Scan for the cell matching the given text and deliver its [X, Y] coordinate at center. 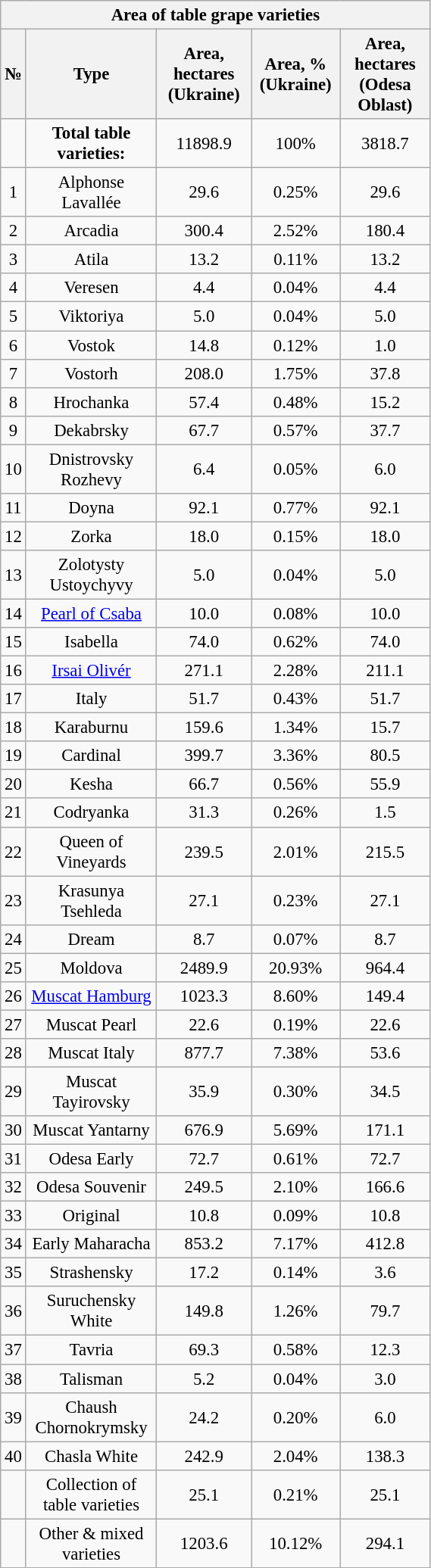
Muscat Hamburg [91, 996]
Moldova [91, 968]
20 [14, 784]
Area, hectares (Ukraine) [205, 74]
877.7 [205, 1053]
3.0 [385, 1379]
8 [14, 402]
3 [14, 260]
Dnistrovsky Rozhevy [91, 469]
3.36% [295, 756]
0.12% [295, 345]
0.20% [295, 1417]
19 [14, 756]
0.77% [295, 508]
242.9 [205, 1456]
57.4 [205, 402]
17 [14, 699]
26 [14, 996]
Early Maharacha [91, 1244]
28 [14, 1053]
12.3 [385, 1350]
Muscat Italy [91, 1053]
Area, % (Ukraine) [295, 74]
31.3 [205, 813]
27 [14, 1024]
2489.9 [205, 968]
0.56% [295, 784]
215.5 [385, 851]
Dream [91, 939]
Pearl of Csaba [91, 613]
1.75% [295, 373]
Muscat Tayirovsky [91, 1092]
Suruchensky White [91, 1311]
6 [14, 345]
17.2 [205, 1273]
69.3 [205, 1350]
24.2 [205, 1417]
138.3 [385, 1456]
Atila [91, 260]
0.14% [295, 1273]
№ [14, 74]
Area of table grape varieties [215, 15]
4 [14, 288]
7.17% [295, 1244]
0.08% [295, 613]
7 [14, 373]
34 [14, 1244]
Veresen [91, 288]
3818.7 [385, 144]
0.43% [295, 699]
Area, hectares (Odesa Oblast) [385, 74]
100% [295, 144]
Karaburnu [91, 728]
22 [14, 851]
79.7 [385, 1311]
14 [14, 613]
Zolotysty Ustoychyvy [91, 575]
10 [14, 469]
0.21% [295, 1495]
249.5 [205, 1187]
20.93% [295, 968]
Zorka [91, 536]
Original [91, 1216]
36 [14, 1311]
149.8 [205, 1311]
211.1 [385, 671]
Vostorh [91, 373]
3.6 [385, 1273]
7.38% [295, 1053]
Type [91, 74]
66.7 [205, 784]
33 [14, 1216]
Codryanka [91, 813]
Strashensky [91, 1273]
Collection of table varieties [91, 1495]
853.2 [205, 1244]
2 [14, 231]
300.4 [205, 231]
Total table varieties: [91, 144]
271.1 [205, 671]
31 [14, 1159]
Kesha [91, 784]
32 [14, 1187]
67.7 [205, 430]
35.9 [205, 1092]
0.25% [295, 192]
30 [14, 1130]
0.15% [295, 536]
2.28% [295, 671]
5.69% [295, 1130]
Krasunya Tsehleda [91, 901]
Arcadia [91, 231]
40 [14, 1456]
0.58% [295, 1350]
0.61% [295, 1159]
14.8 [205, 345]
15.7 [385, 728]
0.05% [295, 469]
Hrochanka [91, 402]
37.8 [385, 373]
35 [14, 1273]
2.52% [295, 231]
24 [14, 939]
Doyna [91, 508]
9 [14, 430]
21 [14, 813]
676.9 [205, 1130]
37.7 [385, 430]
208.0 [205, 373]
399.7 [205, 756]
180.4 [385, 231]
80.5 [385, 756]
166.6 [385, 1187]
Odesa Souvenir [91, 1187]
412.8 [385, 1244]
55.9 [385, 784]
2.10% [295, 1187]
38 [14, 1379]
Dekabrsky [91, 430]
964.4 [385, 968]
0.19% [295, 1024]
Irsai Olivér [91, 671]
Muscat Pearl [91, 1024]
Talisman [91, 1379]
5 [14, 316]
15 [14, 642]
34.5 [385, 1092]
Isabella [91, 642]
53.6 [385, 1053]
0.48% [295, 402]
18 [14, 728]
16 [14, 671]
23 [14, 901]
Chasla White [91, 1456]
2.01% [295, 851]
37 [14, 1350]
Chaush Chornokrymsky [91, 1417]
Vostok [91, 345]
294.1 [385, 1543]
0.09% [295, 1216]
12 [14, 536]
11898.9 [205, 144]
0.23% [295, 901]
29 [14, 1092]
239.5 [205, 851]
Other & mixed varieties [91, 1543]
Tavria [91, 1350]
1.5 [385, 813]
Italy [91, 699]
159.6 [205, 728]
11 [14, 508]
15.2 [385, 402]
2.04% [295, 1456]
Odesa Early [91, 1159]
1.34% [295, 728]
0.07% [295, 939]
25 [14, 968]
1203.6 [205, 1543]
1.0 [385, 345]
0.11% [295, 260]
1.26% [295, 1311]
Cardinal [91, 756]
0.26% [295, 813]
0.62% [295, 642]
Queen of Vineyards [91, 851]
0.57% [295, 430]
171.1 [385, 1130]
Alphonse Lavallée [91, 192]
Muscat Yantarny [91, 1130]
39 [14, 1417]
0.30% [295, 1092]
5.2 [205, 1379]
1 [14, 192]
10.12% [295, 1543]
Viktoriya [91, 316]
1023.3 [205, 996]
6.4 [205, 469]
8.60% [295, 996]
149.4 [385, 996]
13 [14, 575]
